Identify which cell holds the provided text, then report its (x, y) central coordinate. 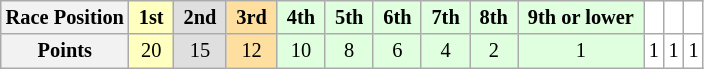
6th (397, 17)
4 (445, 51)
8 (349, 51)
15 (200, 51)
6 (397, 51)
2nd (200, 17)
5th (349, 17)
7th (445, 17)
8th (494, 17)
2 (494, 51)
1st (152, 17)
3rd (251, 17)
Points (65, 51)
20 (152, 51)
12 (251, 51)
9th or lower (581, 17)
4th (301, 17)
10 (301, 51)
Race Position (65, 17)
